Return (X, Y) of the center of cell containing provided text 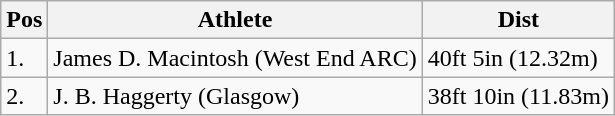
Dist (518, 20)
1. (24, 58)
Pos (24, 20)
2. (24, 96)
38ft 10in (11.83m) (518, 96)
James D. Macintosh (West End ARC) (235, 58)
J. B. Haggerty (Glasgow) (235, 96)
40ft 5in (12.32m) (518, 58)
Athlete (235, 20)
